Identify which cell holds the provided text, then report its (x, y) central coordinate. 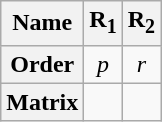
Matrix (42, 102)
r (141, 64)
R1 (103, 23)
Order (42, 64)
Name (42, 23)
R2 (141, 23)
p (103, 64)
